Pinpoint the cell where the given text exists, returning its [X, Y] midpoint coordinate. 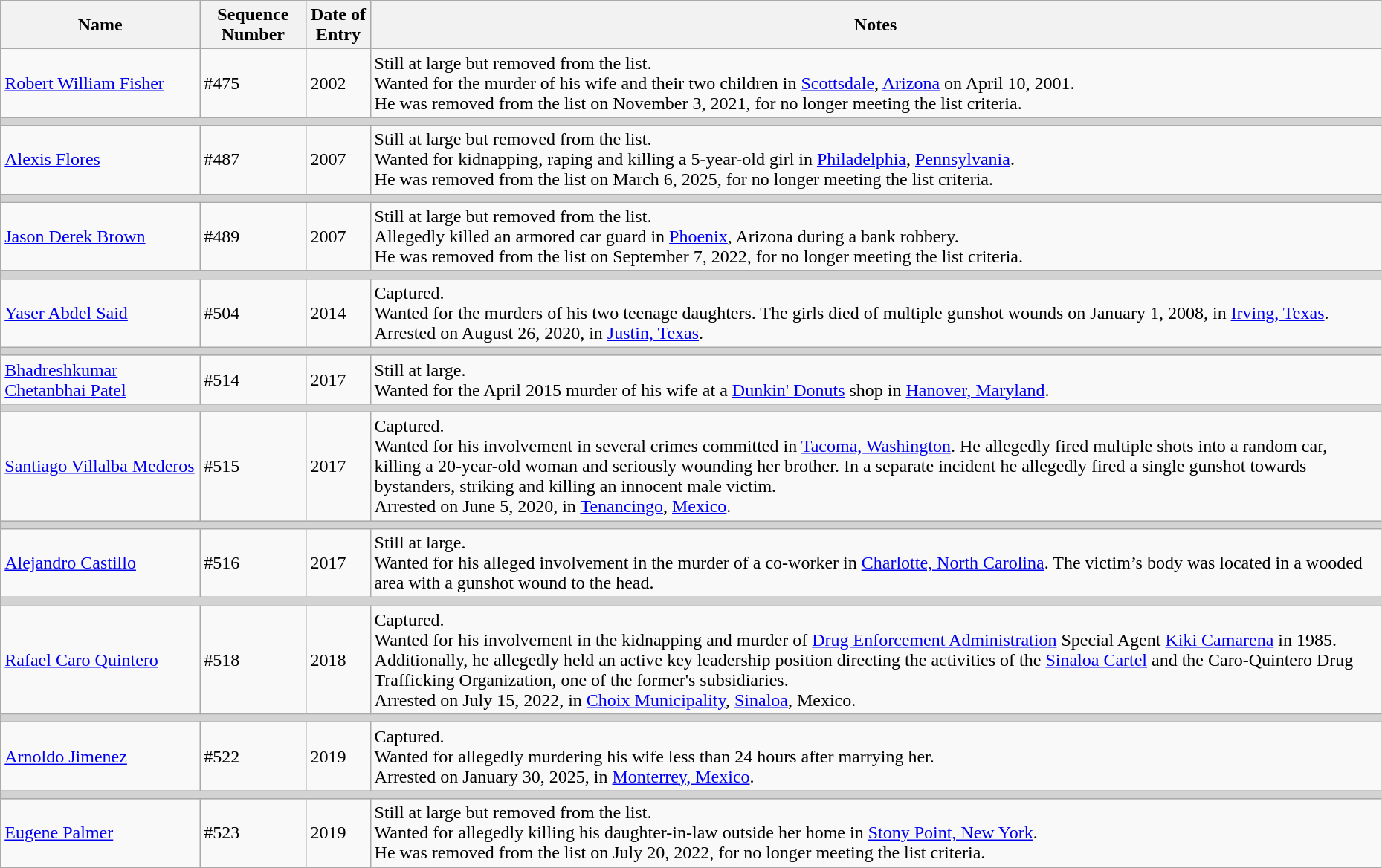
Sequence Number [253, 25]
Rafael Caro Quintero [100, 660]
Captured.Wanted for allegedly murdering his wife less than 24 hours after marrying her.Arrested on January 30, 2025, in Monterrey, Mexico. [876, 757]
#523 [253, 833]
Name [100, 25]
#515 [253, 466]
Eugene Palmer [100, 833]
Santiago Villalba Mederos [100, 466]
2002 [338, 83]
#487 [253, 160]
#475 [253, 83]
#504 [253, 313]
#489 [253, 236]
#518 [253, 660]
Date of Entry [338, 25]
2018 [338, 660]
Alejandro Castillo [100, 563]
Yaser Abdel Said [100, 313]
Notes [876, 25]
#522 [253, 757]
Jason Derek Brown [100, 236]
Still at large.Wanted for the April 2015 murder of his wife at a Dunkin' Donuts shop in Hanover, Maryland. [876, 379]
Robert William Fisher [100, 83]
Bhadreshkumar Chetanbhai Patel [100, 379]
#516 [253, 563]
2014 [338, 313]
Arnoldo Jimenez [100, 757]
Alexis Flores [100, 160]
#514 [253, 379]
